Locate the cell with the specified text and output its [X, Y] center coordinate. 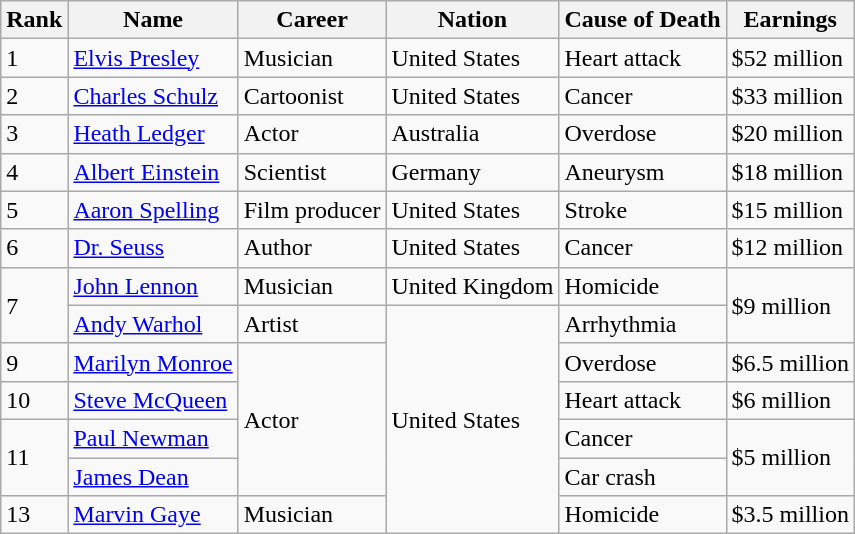
Name [153, 20]
2 [34, 96]
Artist [312, 324]
13 [34, 515]
$18 million [790, 172]
Cartoonist [312, 96]
9 [34, 362]
$33 million [790, 96]
7 [34, 305]
Germany [472, 172]
$6.5 million [790, 362]
Dr. Seuss [153, 248]
John Lennon [153, 286]
Marvin Gaye [153, 515]
$52 million [790, 58]
Scientist [312, 172]
Andy Warhol [153, 324]
$20 million [790, 134]
Author [312, 248]
Stroke [642, 210]
$6 million [790, 400]
Cause of Death [642, 20]
Albert Einstein [153, 172]
Career [312, 20]
Marilyn Monroe [153, 362]
$15 million [790, 210]
1 [34, 58]
$3.5 million [790, 515]
4 [34, 172]
Film producer [312, 210]
11 [34, 457]
Rank [34, 20]
Charles Schulz [153, 96]
10 [34, 400]
Australia [472, 134]
Paul Newman [153, 438]
5 [34, 210]
$5 million [790, 457]
United Kingdom [472, 286]
Steve McQueen [153, 400]
Aneurysm [642, 172]
James Dean [153, 477]
Nation [472, 20]
Arrhythmia [642, 324]
Aaron Spelling [153, 210]
$9 million [790, 305]
Earnings [790, 20]
$12 million [790, 248]
6 [34, 248]
Car crash [642, 477]
Elvis Presley [153, 58]
Heath Ledger [153, 134]
3 [34, 134]
